Capture the cell that displays the provided text and extract its [X, Y] central coordinate. 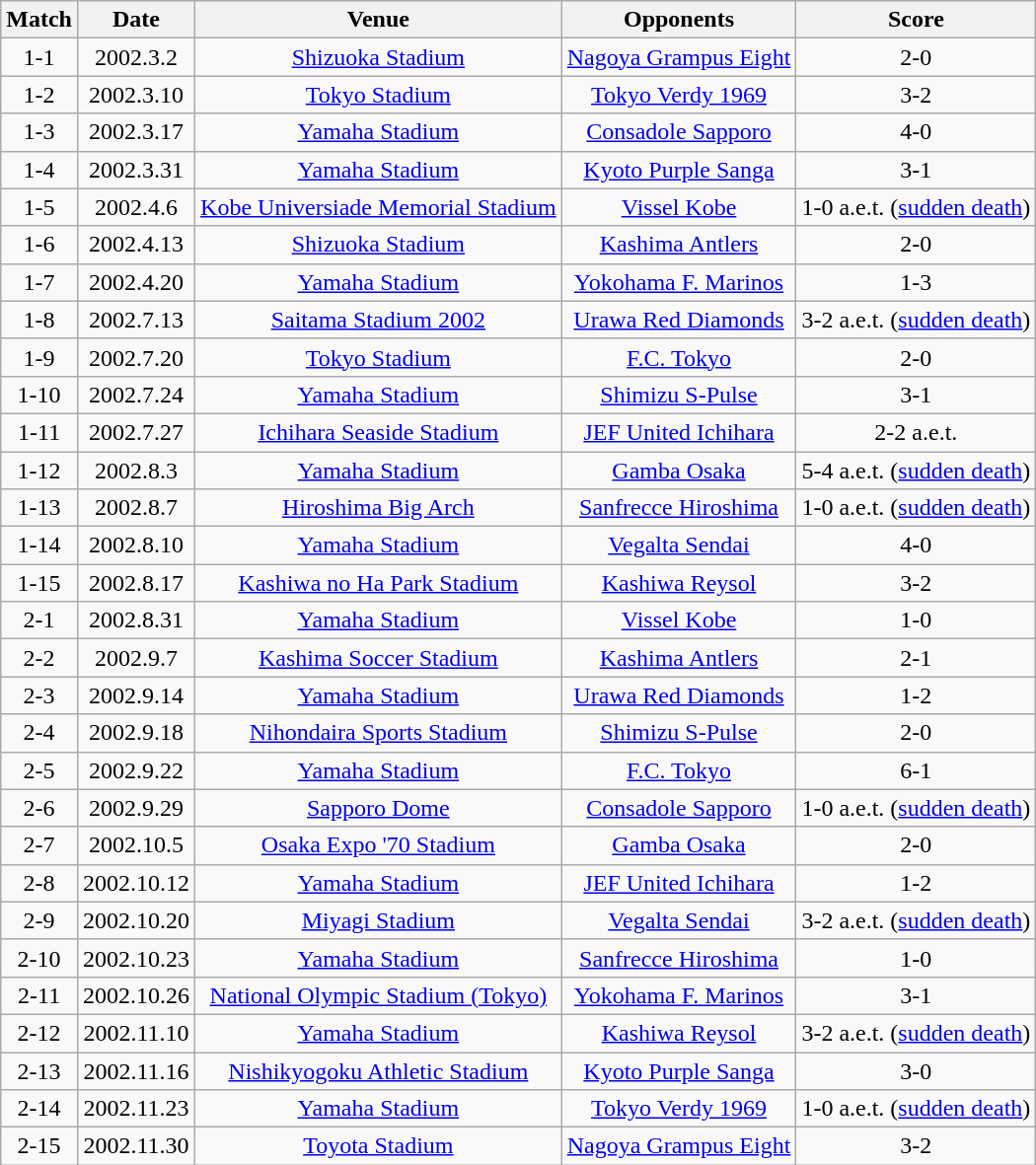
Hiroshima Big Arch [379, 508]
Sapporo Dome [379, 808]
2002.7.27 [136, 432]
2-5 [39, 770]
2002.8.10 [136, 546]
2002.8.3 [136, 471]
Saitama Stadium 2002 [379, 320]
2002.11.30 [136, 1146]
1-7 [39, 282]
2002.4.13 [136, 245]
2002.10.20 [136, 920]
1-15 [39, 583]
Osaka Expo '70 Stadium [379, 845]
Kashiwa no Ha Park Stadium [379, 583]
2002.9.22 [136, 770]
2002.10.5 [136, 845]
1-11 [39, 432]
1-8 [39, 320]
2-13 [39, 1070]
Kashima Soccer Stadium [379, 658]
2002.9.14 [136, 695]
Nishikyogoku Athletic Stadium [379, 1070]
2002.8.31 [136, 620]
6-1 [916, 770]
1-4 [39, 170]
2002.3.17 [136, 132]
1-14 [39, 546]
Ichihara Seaside Stadium [379, 432]
2-11 [39, 995]
2002.4.6 [136, 207]
Miyagi Stadium [379, 920]
2002.11.10 [136, 1033]
2002.8.7 [136, 508]
2002.10.12 [136, 883]
2002.11.16 [136, 1070]
2-6 [39, 808]
Score [916, 20]
5-4 a.e.t. (sudden death) [916, 471]
2-7 [39, 845]
2-2 [39, 658]
National Olympic Stadium (Tokyo) [379, 995]
2002.9.18 [136, 733]
1-6 [39, 245]
2-12 [39, 1033]
Date [136, 20]
Kobe Universiade Memorial Stadium [379, 207]
Venue [379, 20]
1-5 [39, 207]
2002.11.23 [136, 1109]
1-10 [39, 395]
2002.3.31 [136, 170]
2-9 [39, 920]
Nihondaira Sports Stadium [379, 733]
2-4 [39, 733]
2-15 [39, 1146]
2002.9.29 [136, 808]
2-10 [39, 958]
2002.10.26 [136, 995]
2002.3.10 [136, 95]
2-14 [39, 1109]
2-8 [39, 883]
2002.7.13 [136, 320]
2-3 [39, 695]
2002.9.7 [136, 658]
2002.7.20 [136, 357]
1-9 [39, 357]
2002.4.20 [136, 282]
3-0 [916, 1070]
Match [39, 20]
1-13 [39, 508]
2002.8.17 [136, 583]
Toyota Stadium [379, 1146]
2002.7.24 [136, 395]
2002.3.2 [136, 57]
Opponents [679, 20]
2002.10.23 [136, 958]
2-2 a.e.t. [916, 432]
1-12 [39, 471]
1-1 [39, 57]
